Pinpoint the cell where the given text exists, returning its (x, y) midpoint coordinate. 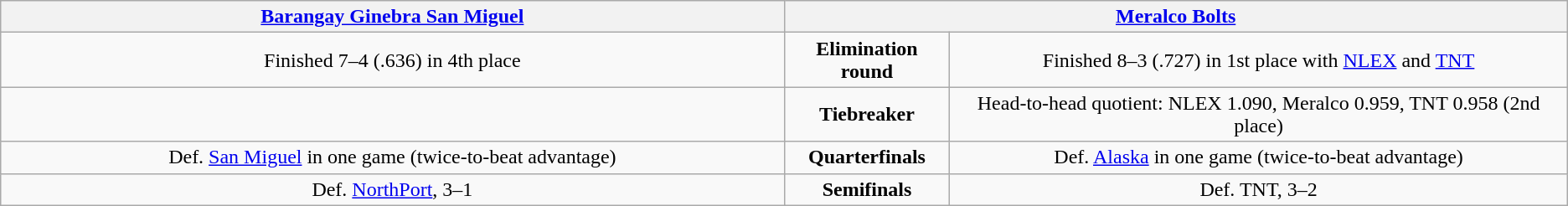
Def. NorthPort, 3–1 (392, 189)
Semifinals (867, 189)
Def. Alaska in one game (twice-to-beat advantage) (1258, 157)
Finished 8–3 (.727) in 1st place with NLEX and TNT (1258, 60)
Def. TNT, 3–2 (1258, 189)
Tiebreaker (867, 114)
Barangay Ginebra San Miguel (392, 17)
Quarterfinals (867, 157)
Meralco Bolts (1176, 17)
Elimination round (867, 60)
Finished 7–4 (.636) in 4th place (392, 60)
Head-to-head quotient: NLEX 1.090, Meralco 0.959, TNT 0.958 (2nd place) (1258, 114)
Def. San Miguel in one game (twice-to-beat advantage) (392, 157)
